Capture the cell that displays the provided text and extract its [x, y] central coordinate. 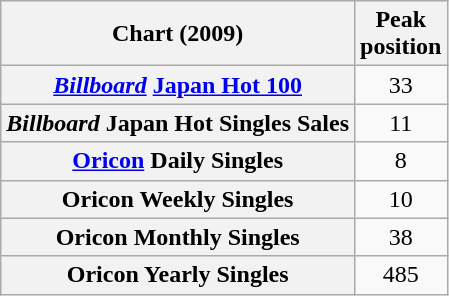
Chart (2009) [178, 34]
Oricon Yearly Singles [178, 275]
11 [401, 123]
Oricon Monthly Singles [178, 237]
38 [401, 237]
Oricon Daily Singles [178, 161]
Billboard Japan Hot Singles Sales [178, 123]
33 [401, 85]
485 [401, 275]
Oricon Weekly Singles [178, 199]
Billboard Japan Hot 100 [178, 85]
10 [401, 199]
Peakposition [401, 34]
8 [401, 161]
